Pinpoint the cell where the given text exists, returning its (X, Y) midpoint coordinate. 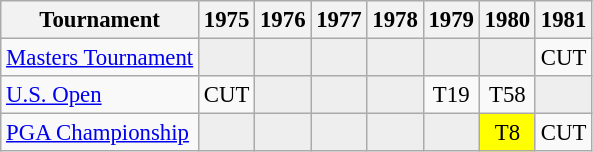
1979 (451, 20)
T8 (507, 133)
1980 (507, 20)
Masters Tournament (100, 58)
1977 (339, 20)
1975 (227, 20)
U.S. Open (100, 95)
1978 (395, 20)
PGA Championship (100, 133)
1976 (283, 20)
Tournament (100, 20)
T58 (507, 95)
1981 (563, 20)
T19 (451, 95)
